Scan for the cell matching the given text and deliver its [x, y] coordinate at center. 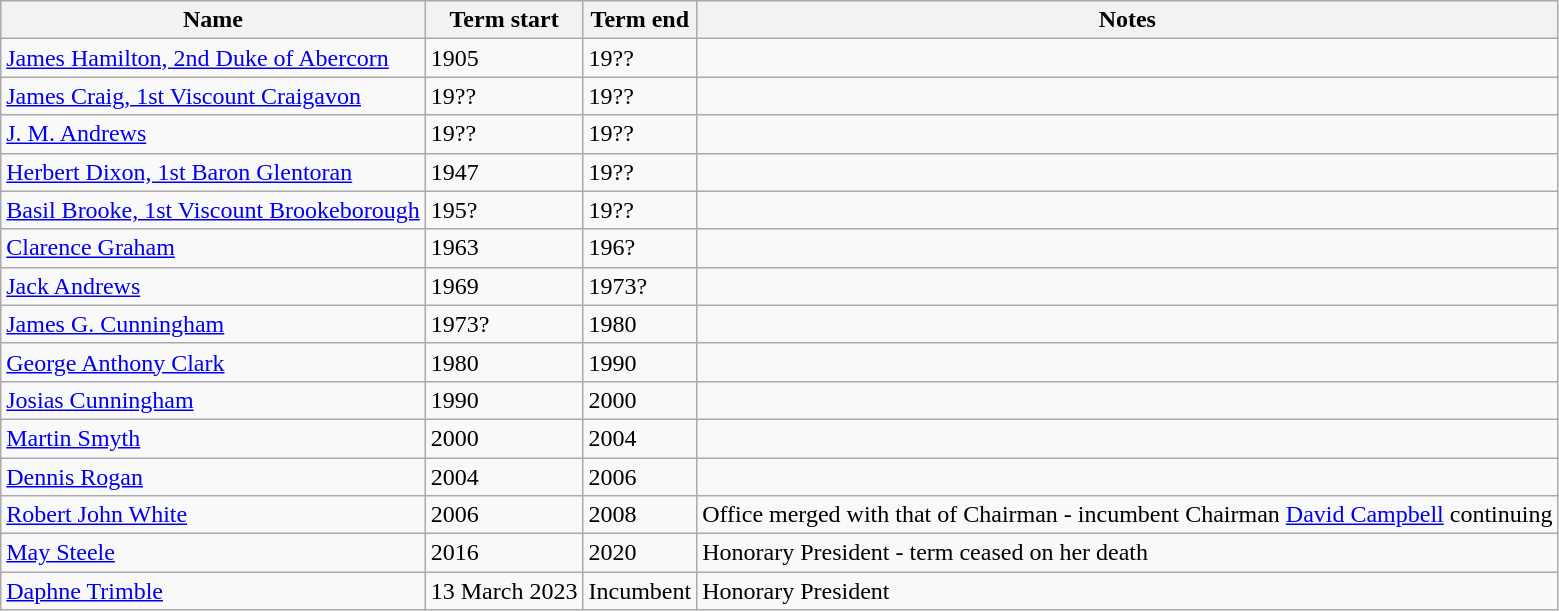
J. M. Andrews [213, 134]
2016 [504, 553]
Term start [504, 20]
1963 [504, 248]
1969 [504, 286]
James Hamilton, 2nd Duke of Abercorn [213, 58]
James G. Cunningham [213, 324]
Daphne Trimble [213, 591]
Clarence Graham [213, 248]
Basil Brooke, 1st Viscount Brookeborough [213, 210]
Herbert Dixon, 1st Baron Glentoran [213, 172]
Honorary President [1128, 591]
Robert John White [213, 515]
Term end [640, 20]
George Anthony Clark [213, 362]
2020 [640, 553]
13 March 2023 [504, 591]
Notes [1128, 20]
195? [504, 210]
196? [640, 248]
Dennis Rogan [213, 477]
Jack Andrews [213, 286]
Incumbent [640, 591]
May Steele [213, 553]
Honorary President - term ceased on her death [1128, 553]
Josias Cunningham [213, 400]
Name [213, 20]
Martin Smyth [213, 438]
1947 [504, 172]
Office merged with that of Chairman - incumbent Chairman David Campbell continuing [1128, 515]
James Craig, 1st Viscount Craigavon [213, 96]
2008 [640, 515]
1905 [504, 58]
